Provide the [X, Y] coordinate of the cell's center where the given text is located.  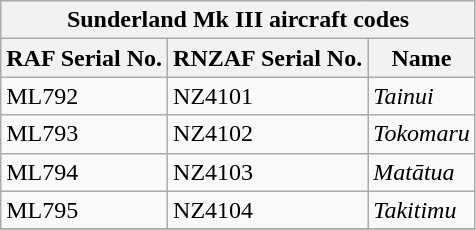
NZ4101 [268, 96]
Sunderland Mk III aircraft codes [238, 20]
Tokomaru [422, 134]
ML793 [84, 134]
ML792 [84, 96]
ML795 [84, 210]
NZ4103 [268, 172]
Takitimu [422, 210]
ML794 [84, 172]
Name [422, 58]
Tainui [422, 96]
NZ4104 [268, 210]
RAF Serial No. [84, 58]
RNZAF Serial No. [268, 58]
NZ4102 [268, 134]
Matātua [422, 172]
